Find where the given text appears and provide that cell's center as (x, y) coordinate. 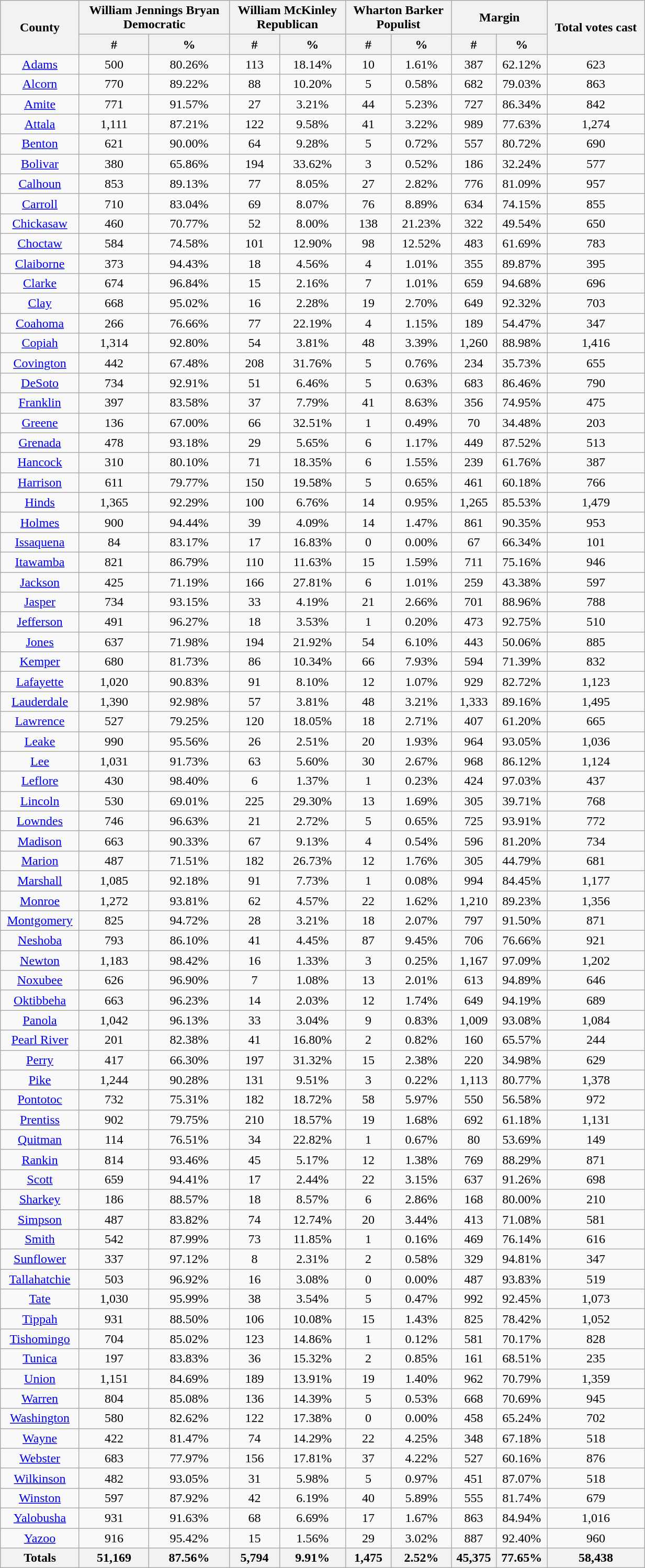
94.19% (522, 1000)
10.20% (313, 84)
12.52% (422, 243)
166 (255, 582)
80.00% (522, 1199)
80.10% (189, 462)
66.34% (522, 542)
1.59% (422, 562)
87.21% (189, 124)
16.80% (313, 1040)
84 (114, 542)
10.34% (313, 662)
94.68% (522, 284)
Carroll (40, 204)
93.18% (189, 443)
51 (255, 383)
9.91% (313, 1558)
861 (474, 522)
18.05% (313, 721)
Newton (40, 961)
14.86% (313, 1339)
5.65% (313, 443)
900 (114, 522)
Hinds (40, 502)
1,009 (474, 1020)
Tishomingo (40, 1339)
22.19% (313, 323)
4.19% (313, 602)
36 (255, 1359)
1,124 (596, 761)
682 (474, 84)
51,169 (114, 1558)
2.28% (313, 303)
69.01% (189, 801)
Hancock (40, 462)
106 (255, 1319)
57 (255, 702)
855 (596, 204)
87.56% (189, 1558)
916 (114, 1538)
17.38% (313, 1418)
85.08% (189, 1398)
70.77% (189, 223)
Oktibbeha (40, 1000)
0.83% (422, 1020)
74.58% (189, 243)
772 (596, 821)
11.85% (313, 1239)
92.45% (522, 1299)
424 (474, 781)
89.22% (189, 84)
88.50% (189, 1319)
97.12% (189, 1259)
1,479 (596, 502)
9 (368, 1020)
18.14% (313, 64)
Amite (40, 104)
86.12% (522, 761)
1.07% (422, 682)
0.23% (422, 781)
4.25% (422, 1438)
84.69% (189, 1379)
Sunflower (40, 1259)
380 (114, 164)
90.35% (522, 522)
783 (596, 243)
3.54% (313, 1299)
Coahoma (40, 323)
0.22% (422, 1080)
530 (114, 801)
71.19% (189, 582)
168 (474, 1199)
2.01% (422, 980)
1.43% (422, 1319)
0.54% (422, 841)
3.22% (422, 124)
96.27% (189, 622)
580 (114, 1418)
93.81% (189, 900)
138 (368, 223)
8 (255, 1259)
91.50% (522, 921)
1,131 (596, 1120)
Adams (40, 64)
Pontotoc (40, 1100)
98.40% (189, 781)
621 (114, 144)
85.53% (522, 502)
Leflore (40, 781)
626 (114, 980)
1,020 (114, 682)
76 (368, 204)
1,036 (596, 741)
Margin (499, 18)
1,244 (114, 1080)
89.87% (522, 263)
Chickasaw (40, 223)
3.39% (422, 343)
5.17% (313, 1159)
6.19% (313, 1498)
557 (474, 144)
4.09% (313, 522)
75.31% (189, 1100)
766 (596, 482)
689 (596, 1000)
5,794 (255, 1558)
1,167 (474, 961)
Yazoo (40, 1538)
15.32% (313, 1359)
88.57% (189, 1199)
8.57% (313, 1199)
0.95% (422, 502)
70 (474, 423)
Pike (40, 1080)
43.38% (522, 582)
9.58% (313, 124)
4.56% (313, 263)
6.69% (313, 1518)
120 (255, 721)
62.12% (522, 64)
40 (368, 1498)
356 (474, 403)
1,183 (114, 961)
28 (255, 921)
58,438 (596, 1558)
Marshall (40, 881)
1.55% (422, 462)
Scott (40, 1179)
149 (596, 1140)
704 (114, 1339)
1,272 (114, 900)
234 (474, 363)
29.30% (313, 801)
9.28% (313, 144)
1,378 (596, 1080)
82.72% (522, 682)
482 (114, 1478)
77.65% (522, 1558)
Jefferson (40, 622)
1,475 (368, 1558)
746 (114, 821)
61.20% (522, 721)
3.15% (422, 1179)
769 (474, 1159)
82.38% (189, 1040)
1.93% (422, 741)
90.28% (189, 1080)
2.82% (422, 184)
Winston (40, 1498)
35.73% (522, 363)
4.57% (313, 900)
0.67% (422, 1140)
79.77% (189, 482)
Clay (40, 303)
94.89% (522, 980)
674 (114, 284)
5.97% (422, 1100)
680 (114, 662)
3.44% (422, 1220)
94.41% (189, 1179)
1,495 (596, 702)
629 (596, 1060)
596 (474, 841)
710 (114, 204)
27.81% (313, 582)
94.72% (189, 921)
1.37% (313, 781)
16.83% (313, 542)
655 (596, 363)
77.97% (189, 1458)
1,084 (596, 1020)
81.73% (189, 662)
96.92% (189, 1279)
Jackson (40, 582)
93.08% (522, 1020)
Jones (40, 642)
81.47% (189, 1438)
86.79% (189, 562)
1,260 (474, 343)
442 (114, 363)
21.92% (313, 642)
92.98% (189, 702)
Webster (40, 1458)
449 (474, 443)
239 (474, 462)
98 (368, 243)
Tippah (40, 1319)
Alcorn (40, 84)
60.18% (522, 482)
443 (474, 642)
0.47% (422, 1299)
81.20% (522, 841)
1,265 (474, 502)
776 (474, 184)
2.86% (422, 1199)
77.63% (522, 124)
96.90% (189, 980)
201 (114, 1040)
81.09% (522, 184)
89.23% (522, 900)
73 (255, 1239)
110 (255, 562)
1,210 (474, 900)
161 (474, 1359)
56.58% (522, 1100)
96.63% (189, 821)
853 (114, 184)
8.63% (422, 403)
38 (255, 1299)
7.73% (313, 881)
86.34% (522, 104)
92.80% (189, 343)
19.58% (313, 482)
18.57% (313, 1120)
491 (114, 622)
5.98% (313, 1478)
4.45% (313, 941)
681 (596, 861)
113 (255, 64)
Calhoun (40, 184)
1,111 (114, 124)
92.18% (189, 881)
220 (474, 1060)
1,314 (114, 343)
828 (596, 1339)
Wayne (40, 1438)
555 (474, 1498)
92.75% (522, 622)
44 (368, 104)
2.66% (422, 602)
1.38% (422, 1159)
11.63% (313, 562)
90.00% (189, 144)
Warren (40, 1398)
Quitman (40, 1140)
0.08% (422, 881)
85.02% (189, 1339)
788 (596, 602)
1.68% (422, 1120)
Perry (40, 1060)
21.23% (422, 223)
13.91% (313, 1379)
88.98% (522, 343)
460 (114, 223)
0.53% (422, 1398)
208 (255, 363)
Wilkinson (40, 1478)
William Jennings BryanDemocratic (154, 18)
83.04% (189, 204)
2.72% (313, 821)
1.17% (422, 443)
100 (255, 502)
10 (368, 64)
0.63% (422, 383)
71.51% (189, 861)
310 (114, 462)
33.62% (313, 164)
946 (596, 562)
114 (114, 1140)
81.74% (522, 1498)
Prentiss (40, 1120)
95.42% (189, 1538)
92.40% (522, 1538)
79.03% (522, 84)
646 (596, 980)
1,085 (114, 881)
945 (596, 1398)
Sharkey (40, 1199)
94.81% (522, 1259)
96.84% (189, 284)
74.15% (522, 204)
3.53% (313, 622)
1,274 (596, 124)
83.58% (189, 403)
814 (114, 1159)
1.76% (422, 861)
2.71% (422, 721)
1.15% (422, 323)
Greene (40, 423)
634 (474, 204)
84.94% (522, 1518)
422 (114, 1438)
71.39% (522, 662)
79.75% (189, 1120)
2.31% (313, 1259)
53.69% (522, 1140)
75.16% (522, 562)
14.29% (313, 1438)
68 (255, 1518)
623 (596, 64)
80 (474, 1140)
1.74% (422, 1000)
1,365 (114, 502)
Neshoba (40, 941)
66.30% (189, 1060)
964 (474, 741)
95.02% (189, 303)
Clarke (40, 284)
34.48% (522, 423)
Totals (40, 1558)
902 (114, 1120)
992 (474, 1299)
6.46% (313, 383)
1,016 (596, 1518)
Bolivar (40, 164)
594 (474, 662)
80.77% (522, 1080)
Leake (40, 741)
793 (114, 941)
8.89% (422, 204)
Simpson (40, 1220)
Marion (40, 861)
437 (596, 781)
1.33% (313, 961)
8.07% (313, 204)
Lawrence (40, 721)
9.45% (422, 941)
87.52% (522, 443)
74.95% (522, 403)
32.51% (313, 423)
Noxubee (40, 980)
266 (114, 323)
Yalobusha (40, 1518)
88.96% (522, 602)
690 (596, 144)
93.83% (522, 1279)
473 (474, 622)
14.39% (313, 1398)
71 (255, 462)
821 (114, 562)
768 (596, 801)
1.67% (422, 1518)
123 (255, 1339)
71.08% (522, 1220)
322 (474, 223)
Harrison (40, 482)
Washington (40, 1418)
355 (474, 263)
87 (368, 941)
44.79% (522, 861)
0.85% (422, 1359)
6.10% (422, 642)
500 (114, 64)
90.83% (189, 682)
2.44% (313, 1179)
Claiborne (40, 263)
80.72% (522, 144)
31 (255, 1478)
8.10% (313, 682)
259 (474, 582)
34.98% (522, 1060)
Lauderdale (40, 702)
1.61% (422, 64)
Attala (40, 124)
71.98% (189, 642)
1,333 (474, 702)
2.03% (313, 1000)
1,113 (474, 1080)
Lowndes (40, 821)
1.69% (422, 801)
577 (596, 164)
131 (255, 1080)
1,151 (114, 1379)
797 (474, 921)
225 (255, 801)
67.48% (189, 363)
91.26% (522, 1179)
86.10% (189, 941)
469 (474, 1239)
3.08% (313, 1279)
61.69% (522, 243)
1,177 (596, 881)
929 (474, 682)
90.33% (189, 841)
2.52% (422, 1558)
93.91% (522, 821)
78.42% (522, 1319)
5.23% (422, 104)
Grenada (40, 443)
86 (255, 662)
397 (114, 403)
39 (255, 522)
32.24% (522, 164)
61.76% (522, 462)
68.51% (522, 1359)
95.56% (189, 741)
244 (596, 1040)
8.05% (313, 184)
395 (596, 263)
876 (596, 1458)
64 (255, 144)
665 (596, 721)
0.49% (422, 423)
70.69% (522, 1398)
921 (596, 941)
80.26% (189, 64)
Montgomery (40, 921)
9.13% (313, 841)
54.47% (522, 323)
Lee (40, 761)
65.86% (189, 164)
Tallahatchie (40, 1279)
Copiah (40, 343)
430 (114, 781)
790 (596, 383)
425 (114, 582)
5.60% (313, 761)
65.57% (522, 1040)
510 (596, 622)
329 (474, 1259)
45,375 (474, 1558)
0.20% (422, 622)
3.02% (422, 1538)
407 (474, 721)
96.23% (189, 1000)
650 (596, 223)
95.99% (189, 1299)
31.76% (313, 363)
92.91% (189, 383)
0.82% (422, 1040)
91.73% (189, 761)
150 (255, 482)
DeSoto (40, 383)
725 (474, 821)
83.82% (189, 1220)
1,052 (596, 1319)
86.46% (522, 383)
2.67% (422, 761)
Holmes (40, 522)
451 (474, 1478)
698 (596, 1179)
348 (474, 1438)
994 (474, 881)
50.06% (522, 642)
Jasper (40, 602)
92.32% (522, 303)
Lincoln (40, 801)
17.81% (313, 1458)
962 (474, 1379)
156 (255, 1458)
87.99% (189, 1239)
1.62% (422, 900)
696 (596, 284)
0.12% (422, 1339)
0.72% (422, 144)
417 (114, 1060)
49.54% (522, 223)
3.04% (313, 1020)
8.00% (313, 223)
William McKinleyRepublican (288, 18)
Tunica (40, 1359)
1.08% (313, 980)
Issaquena (40, 542)
832 (596, 662)
0.25% (422, 961)
1.40% (422, 1379)
84.45% (522, 881)
611 (114, 482)
337 (114, 1259)
Tate (40, 1299)
94.43% (189, 263)
771 (114, 104)
45 (255, 1159)
Pearl River (40, 1040)
1,042 (114, 1020)
18.72% (313, 1100)
503 (114, 1279)
70.79% (522, 1379)
69 (255, 204)
2.07% (422, 921)
10.08% (313, 1319)
584 (114, 243)
0.97% (422, 1478)
519 (596, 1279)
679 (596, 1498)
542 (114, 1239)
Madison (40, 841)
4.22% (422, 1458)
1,416 (596, 343)
701 (474, 602)
1.56% (313, 1538)
Itawamba (40, 562)
Panola (40, 1020)
93.15% (189, 602)
702 (596, 1418)
91.57% (189, 104)
12.74% (313, 1220)
Covington (40, 363)
22.82% (313, 1140)
1.47% (422, 522)
87.92% (189, 1498)
83.17% (189, 542)
373 (114, 263)
62 (255, 900)
235 (596, 1359)
63 (255, 761)
478 (114, 443)
Union (40, 1379)
616 (596, 1239)
711 (474, 562)
6.76% (313, 502)
89.13% (189, 184)
Wharton BarkerPopulist (399, 18)
Lafayette (40, 682)
61.18% (522, 1120)
732 (114, 1100)
842 (596, 104)
70.17% (522, 1339)
957 (596, 184)
83.83% (189, 1359)
513 (596, 443)
88 (255, 84)
88.29% (522, 1159)
60.16% (522, 1458)
461 (474, 482)
2.38% (422, 1060)
9.51% (313, 1080)
613 (474, 980)
550 (474, 1100)
160 (474, 1040)
972 (596, 1100)
989 (474, 124)
990 (114, 741)
0.52% (422, 164)
475 (596, 403)
67.00% (189, 423)
76.51% (189, 1140)
2.51% (313, 741)
5.89% (422, 1498)
97.03% (522, 781)
968 (474, 761)
Smith (40, 1239)
58 (368, 1100)
30 (368, 761)
67.18% (522, 1438)
413 (474, 1220)
County (40, 27)
203 (596, 423)
92.29% (189, 502)
26.73% (313, 861)
692 (474, 1120)
42 (255, 1498)
0.76% (422, 363)
1,030 (114, 1299)
91.63% (189, 1518)
Choctaw (40, 243)
1,031 (114, 761)
82.62% (189, 1418)
87.07% (522, 1478)
706 (474, 941)
18.35% (313, 462)
1,356 (596, 900)
52 (255, 223)
65.24% (522, 1418)
39.71% (522, 801)
727 (474, 104)
887 (474, 1538)
1,390 (114, 702)
94.44% (189, 522)
76.14% (522, 1239)
96.13% (189, 1020)
Total votes cast (596, 27)
7.79% (313, 403)
703 (596, 303)
960 (596, 1538)
Franklin (40, 403)
1,359 (596, 1379)
2.16% (313, 284)
458 (474, 1418)
93.46% (189, 1159)
Benton (40, 144)
89.16% (522, 702)
Kemper (40, 662)
26 (255, 741)
885 (596, 642)
98.42% (189, 961)
1,073 (596, 1299)
Rankin (40, 1159)
953 (596, 522)
12.90% (313, 243)
34 (255, 1140)
483 (474, 243)
7.93% (422, 662)
97.09% (522, 961)
770 (114, 84)
804 (114, 1398)
31.32% (313, 1060)
2.70% (422, 303)
1,123 (596, 682)
1,202 (596, 961)
Monroe (40, 900)
0.16% (422, 1239)
79.25% (189, 721)
